Output the (x, y) coordinate of the center of the cell containing the given text.  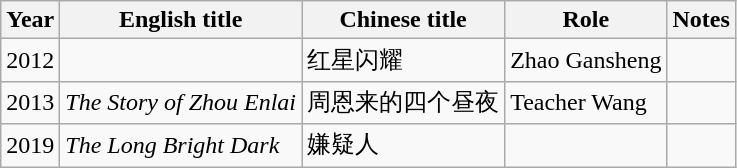
Role (586, 20)
嫌疑人 (404, 146)
周恩来的四个昼夜 (404, 102)
Chinese title (404, 20)
红星闪耀 (404, 60)
Notes (701, 20)
The Story of Zhou Enlai (181, 102)
Teacher Wang (586, 102)
Zhao Gansheng (586, 60)
English title (181, 20)
The Long Bright Dark (181, 146)
Year (30, 20)
2019 (30, 146)
2012 (30, 60)
2013 (30, 102)
